Search for the cell housing the specified text and yield its [X, Y] center coordinate. 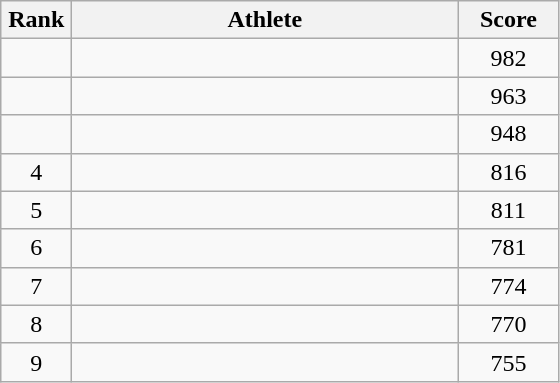
5 [36, 210]
Rank [36, 20]
770 [508, 324]
816 [508, 172]
948 [508, 134]
4 [36, 172]
9 [36, 362]
774 [508, 286]
8 [36, 324]
6 [36, 248]
963 [508, 96]
Score [508, 20]
982 [508, 58]
811 [508, 210]
781 [508, 248]
755 [508, 362]
7 [36, 286]
Athlete [265, 20]
